For the text-containing cell, return its midpoint in [x, y] coordinate format. 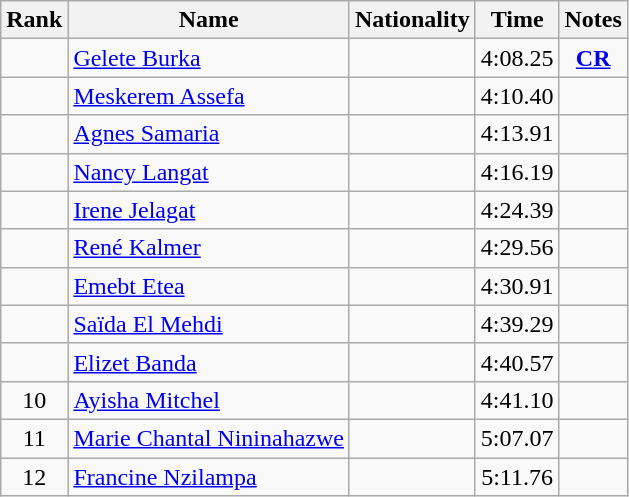
4:10.40 [517, 96]
CR [593, 58]
Saïda El Mehdi [209, 324]
Francine Nzilampa [209, 477]
Gelete Burka [209, 58]
Irene Jelagat [209, 210]
Rank [34, 20]
Ayisha Mitchel [209, 400]
4:41.10 [517, 400]
Time [517, 20]
Name [209, 20]
Elizet Banda [209, 362]
4:40.57 [517, 362]
Nationality [412, 20]
5:07.07 [517, 438]
Emebt Etea [209, 286]
Notes [593, 20]
4:39.29 [517, 324]
4:08.25 [517, 58]
René Kalmer [209, 248]
4:29.56 [517, 248]
4:13.91 [517, 134]
5:11.76 [517, 477]
4:30.91 [517, 286]
4:24.39 [517, 210]
Nancy Langat [209, 172]
11 [34, 438]
4:16.19 [517, 172]
10 [34, 400]
Meskerem Assefa [209, 96]
Marie Chantal Nininahazwe [209, 438]
12 [34, 477]
Agnes Samaria [209, 134]
